From the cell containing the given text, extract its center point as [x, y] coordinate. 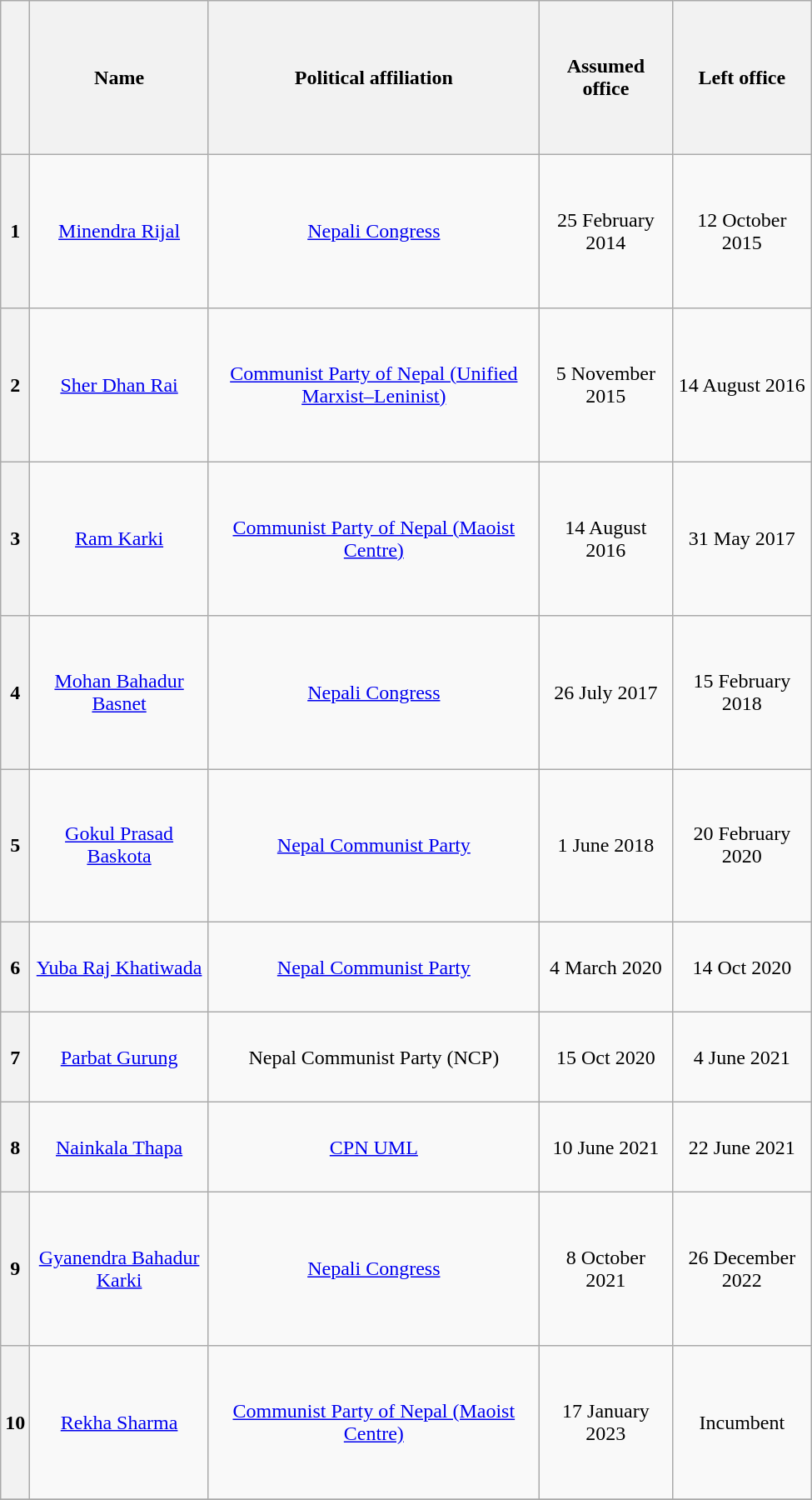
Nainkala Thapa [120, 1147]
26 July 2017 [605, 692]
Assumed office [605, 77]
5 [15, 846]
Nepal Communist Party (NCP) [373, 1057]
15 Oct 2020 [605, 1057]
22 June 2021 [741, 1147]
25 February 2014 [605, 231]
8 October 2021 [605, 1268]
8 [15, 1147]
Incumbent [741, 1422]
10 June 2021 [605, 1147]
Rekha Sharma [120, 1422]
6 [15, 967]
Parbat Gurung [120, 1057]
2 [15, 384]
4 June 2021 [741, 1057]
26 December 2022 [741, 1268]
Political affiliation [373, 77]
Minendra Rijal [120, 231]
7 [15, 1057]
Ram Karki [120, 538]
Sher Dhan Rai [120, 384]
Name [120, 77]
CPN UML [373, 1147]
4 March 2020 [605, 967]
Mohan Bahadur Basnet [120, 692]
14 Oct 2020 [741, 967]
Communist Party of Nepal (Unified Marxist–Leninist) [373, 384]
5 November 2015 [605, 384]
1 June 2018 [605, 846]
Gyanendra Bahadur Karki [120, 1268]
17 January 2023 [605, 1422]
31 May 2017 [741, 538]
12 October 2015 [741, 231]
9 [15, 1268]
1 [15, 231]
4 [15, 692]
Left office [741, 77]
3 [15, 538]
Gokul Prasad Baskota [120, 846]
10 [15, 1422]
20 February 2020 [741, 846]
Yuba Raj Khatiwada [120, 967]
15 February 2018 [741, 692]
